Provide the (x, y) coordinate of the cell's center where the given text is located.  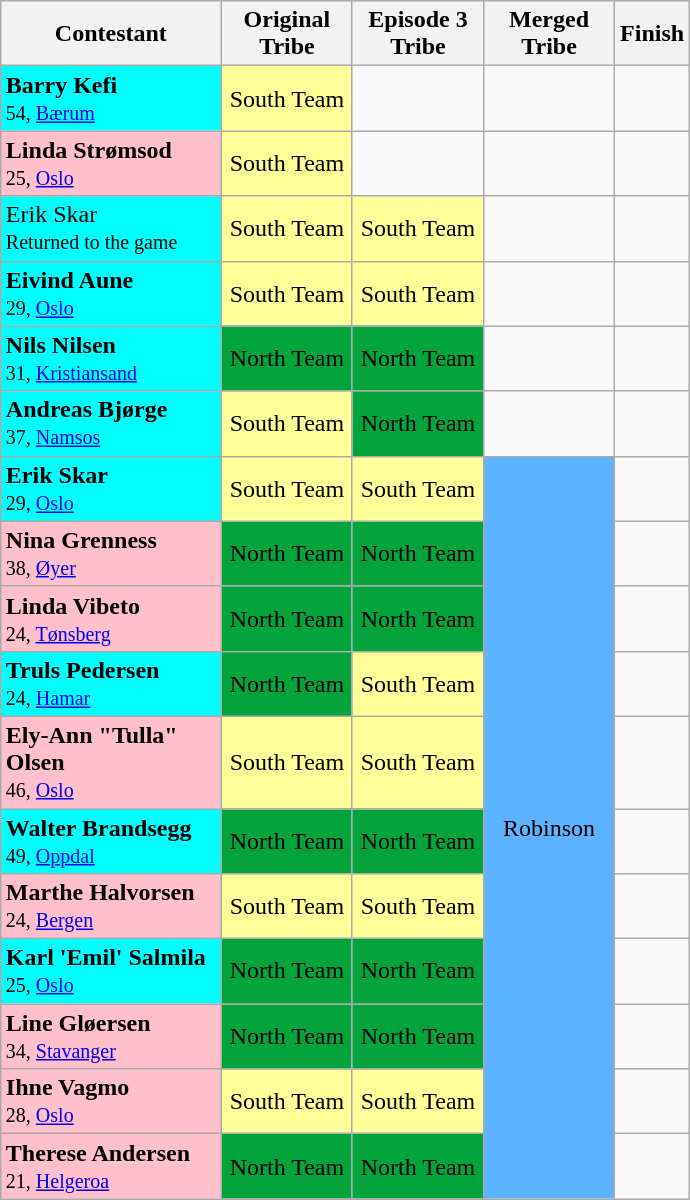
Erik Skar29, Oslo (110, 488)
Eivind Aune29, Oslo (110, 294)
Finish (652, 34)
Linda Strømsod25, Oslo (110, 164)
Ely-Ann "Tulla" Olsen46, Oslo (110, 762)
Episode 3Tribe (418, 34)
Karl 'Emil' Salmila25, Oslo (110, 972)
Walter Brandsegg49, Oppdal (110, 840)
Truls Pedersen24, Hamar (110, 684)
Ihne Vagmo28, Oslo (110, 1102)
Erik SkarReturned to the game (110, 228)
Barry Kefi54, Bærum (110, 98)
Nils Nilsen31, Kristiansand (110, 358)
Marthe Halvorsen24, Bergen (110, 906)
Therese Andersen21, Helgeroa (110, 1166)
OriginalTribe (286, 34)
Linda Vibeto24, Tønsberg (110, 618)
Contestant (110, 34)
Nina Grenness38, Øyer (110, 554)
Andreas Bjørge37, Namsos (110, 424)
Line Gløersen34, Stavanger (110, 1036)
MergedTribe (550, 34)
Robinson (550, 828)
